Return the (X, Y) coordinate for the center point of the cell that contains the specified text.  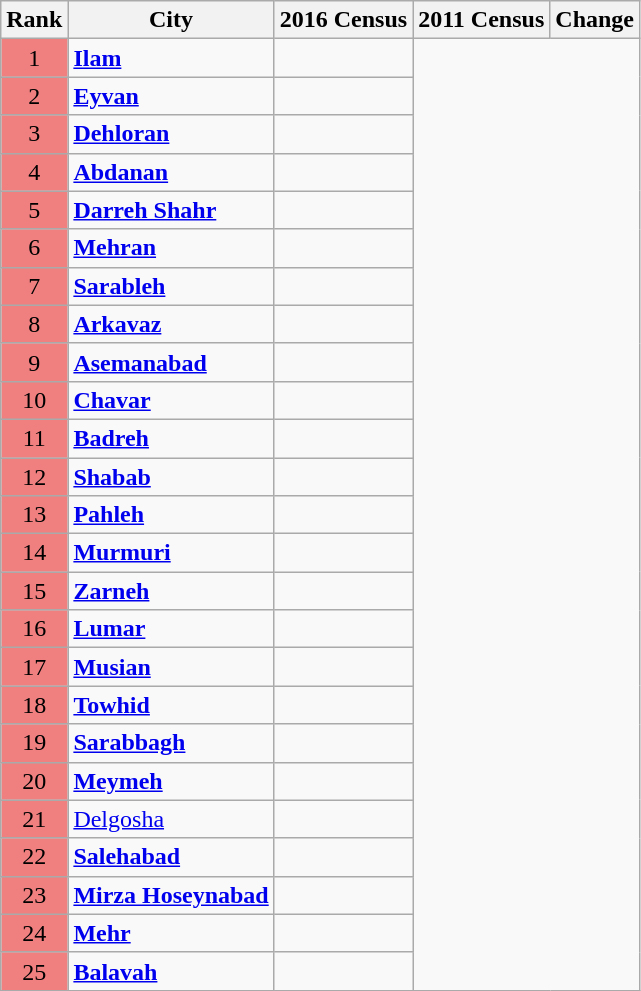
2016 Census (343, 20)
City (171, 20)
Abdanan (171, 172)
3 (34, 134)
Zarneh (171, 591)
18 (34, 705)
Towhid (171, 705)
5 (34, 210)
Arkavaz (171, 324)
Sarabbagh (171, 743)
Mehran (171, 248)
14 (34, 553)
Shabab (171, 477)
Change (595, 20)
15 (34, 591)
Salehabad (171, 857)
2 (34, 96)
Eyvan (171, 96)
23 (34, 895)
25 (34, 971)
17 (34, 667)
Balavah (171, 971)
24 (34, 933)
6 (34, 248)
1 (34, 58)
7 (34, 286)
Sarableh (171, 286)
4 (34, 172)
Badreh (171, 438)
Mirza Hoseynabad (171, 895)
22 (34, 857)
10 (34, 400)
Lumar (171, 629)
13 (34, 515)
Pahleh (171, 515)
Delgosha (171, 819)
Mehr (171, 933)
Chavar (171, 400)
Murmuri (171, 553)
8 (34, 324)
11 (34, 438)
Ilam (171, 58)
19 (34, 743)
21 (34, 819)
Rank (34, 20)
Meymeh (171, 781)
20 (34, 781)
Dehloran (171, 134)
9 (34, 362)
Asemanabad (171, 362)
2011 Census (482, 20)
Musian (171, 667)
12 (34, 477)
Darreh Shahr (171, 210)
16 (34, 629)
